Determine the (x, y) coordinate at the center of the cell enclosing the given text.  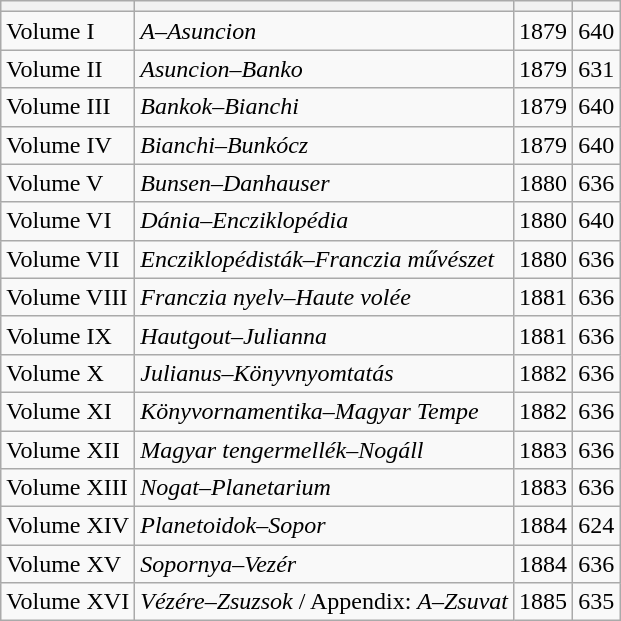
Nogat–Planetarium (324, 488)
Könyvornamentika–Magyar Tempe (324, 411)
Volume IX (68, 335)
Volume X (68, 373)
Volume XIII (68, 488)
Volume VIII (68, 297)
Volume XII (68, 449)
Planetoidok–Sopor (324, 526)
Volume XIV (68, 526)
Volume I (68, 31)
Vézére–Zsuzsok / Appendix: A–Zsuvat (324, 602)
Volume II (68, 69)
Sopornya–Vezér (324, 564)
Bankok–Bianchi (324, 107)
Volume VI (68, 221)
Volume XI (68, 411)
A–Asuncion (324, 31)
Volume III (68, 107)
Volume VII (68, 259)
Bianchi–Bunkócz (324, 145)
Franczia nyelv–Haute volée (324, 297)
Magyar tengermellék–Nogáll (324, 449)
Encziklopédisták–Franczia művészet (324, 259)
Julianus–Könyvnyomtatás (324, 373)
635 (596, 602)
631 (596, 69)
Dánia–Encziklopédia (324, 221)
Volume XVI (68, 602)
624 (596, 526)
Volume IV (68, 145)
Asuncion–Banko (324, 69)
Volume XV (68, 564)
Hautgout–Julianna (324, 335)
1885 (544, 602)
Bunsen–Danhauser (324, 183)
Volume V (68, 183)
